Scan for the cell matching the given text and deliver its (X, Y) coordinate at center. 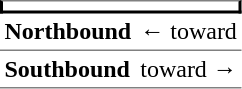
toward → (189, 70)
← toward (189, 33)
Southbound (68, 70)
Northbound (68, 33)
